Identify which cell holds the provided text, then report its [x, y] central coordinate. 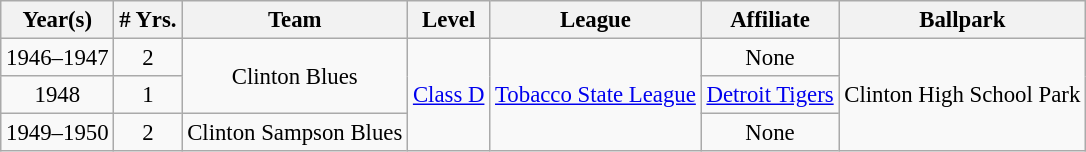
Level [449, 20]
Detroit Tigers [770, 95]
Tobacco State League [596, 96]
League [596, 20]
Affiliate [770, 20]
# Yrs. [148, 20]
Team [295, 20]
Clinton Blues [295, 76]
1 [148, 95]
Year(s) [58, 20]
Ballpark [962, 20]
1949–1950 [58, 133]
Clinton Sampson Blues [295, 133]
Clinton High School Park [962, 96]
1948 [58, 95]
1946–1947 [58, 58]
Class D [449, 96]
